Scan for the cell matching the given text and deliver its [X, Y] coordinate at center. 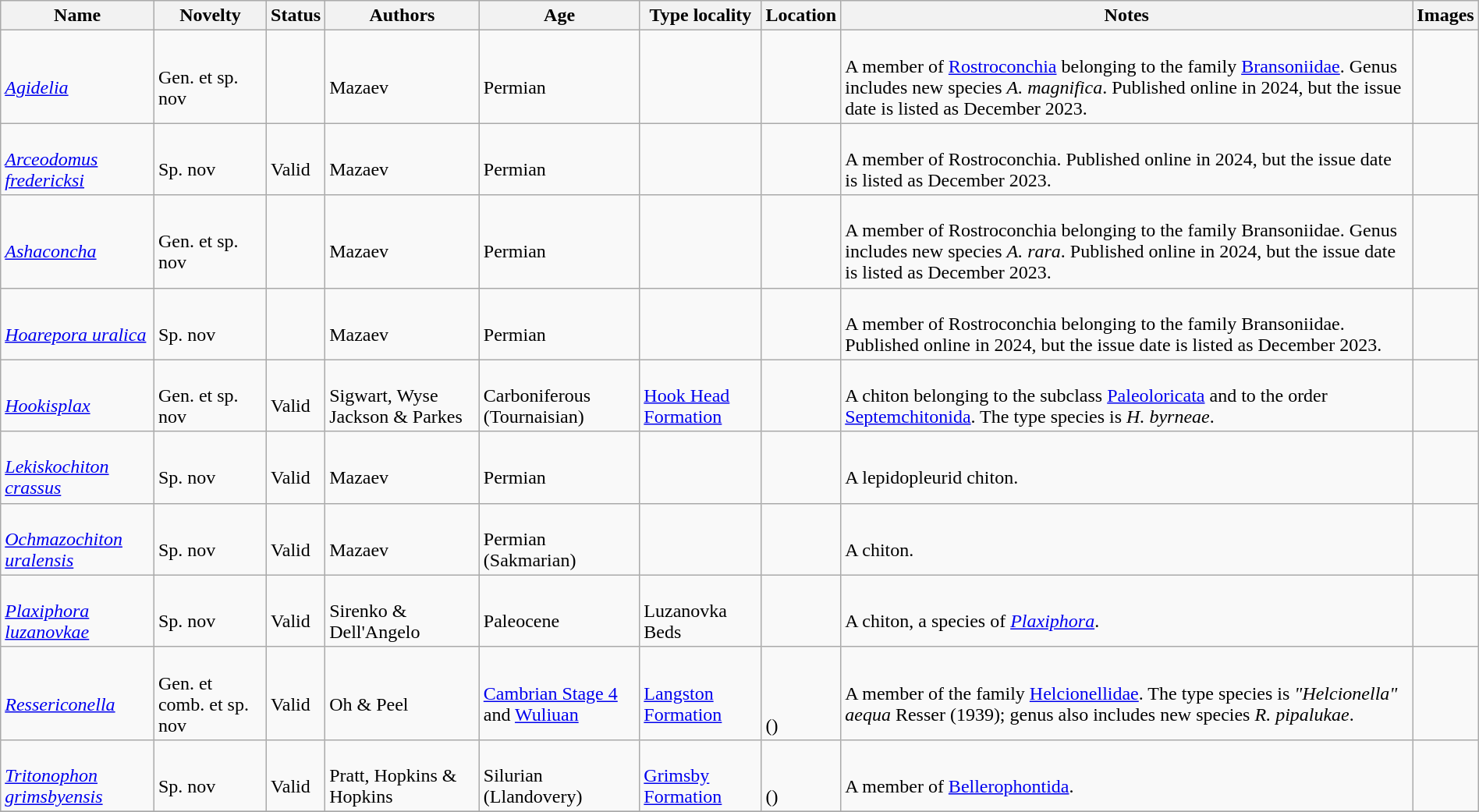
Notes [1126, 16]
Novelty [210, 16]
A lepidopleurid chiton. [1126, 467]
Authors [403, 16]
Age [559, 16]
Agidelia [78, 76]
Type locality [700, 16]
Gen. et comb. et sp. nov [210, 693]
Cambrian Stage 4 and Wuliuan [559, 693]
Arceodomus fredericksi [78, 159]
Sirenko & Dell'Angelo [403, 611]
Plaxiphora luzanovkae [78, 611]
Grimsby Formation [700, 775]
Paleocene [559, 611]
Ochmazochiton uralensis [78, 539]
Permian (Sakmarian) [559, 539]
Pratt, Hopkins & Hopkins [403, 775]
Langston Formation [700, 693]
A member of the family Helcionellidae. The type species is "Helcionella" aequa Resser (1939); genus also includes new species R. pipalukae. [1126, 693]
Ressericonella [78, 693]
A member of Rostroconchia. Published online in 2024, but the issue date is listed as December 2023. [1126, 159]
Carboniferous (Tournaisian) [559, 395]
A chiton, a species of Plaxiphora. [1126, 611]
Hook Head Formation [700, 395]
Sigwart, Wyse Jackson & Parkes [403, 395]
Ashaconcha [78, 242]
A chiton belonging to the subclass Paleoloricata and to the order Septemchitonida. The type species is H. byrneae. [1126, 395]
Images [1445, 16]
Luzanovka Beds [700, 611]
Oh & Peel [403, 693]
Hoarepora uralica [78, 324]
A member of Rostroconchia belonging to the family Bransoniidae. Published online in 2024, but the issue date is listed as December 2023. [1126, 324]
Tritonophon grimsbyensis [78, 775]
Name [78, 16]
Hookisplax [78, 395]
Status [296, 16]
Silurian (Llandovery) [559, 775]
A chiton. [1126, 539]
A member of Bellerophontida. [1126, 775]
Lekiskochiton crassus [78, 467]
Location [801, 16]
